Capture the cell that displays the provided text and extract its (X, Y) central coordinate. 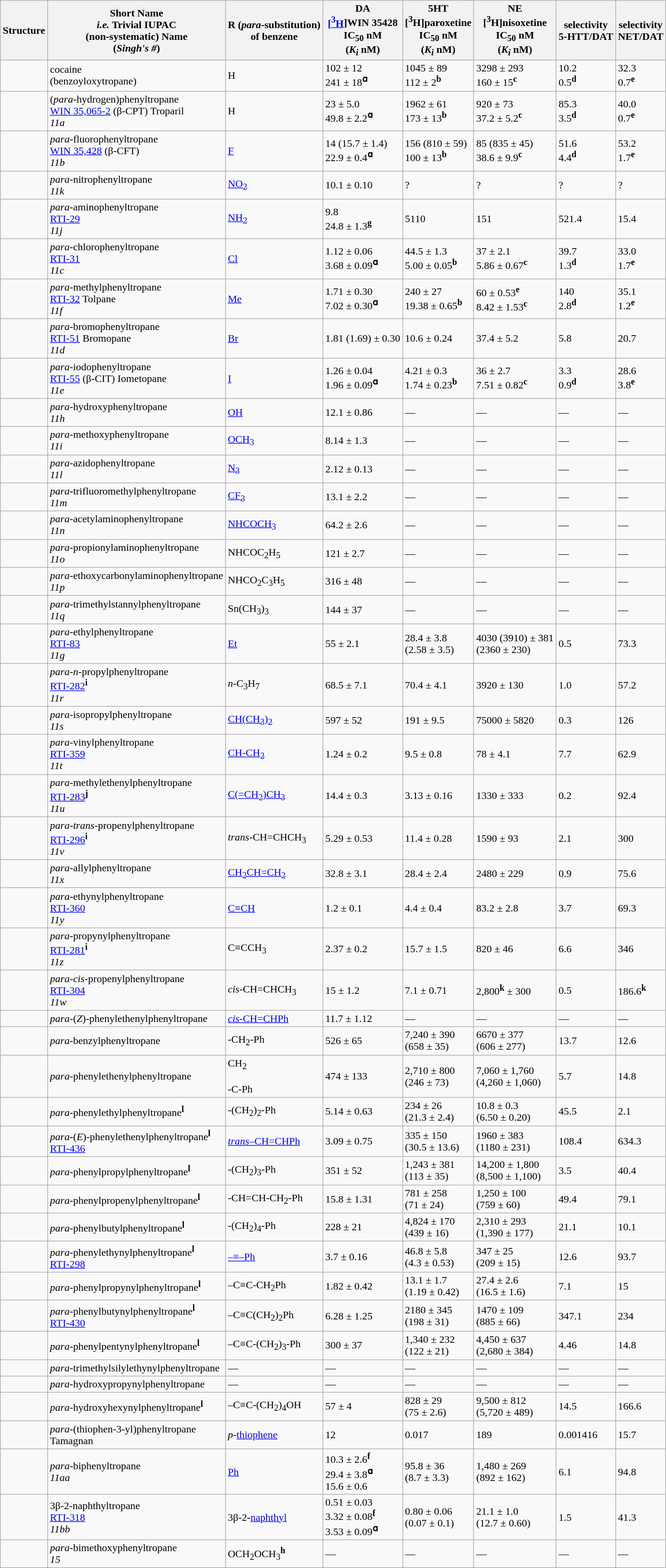
para-bromophenyltropaneRTI-51 Bromopane11d (137, 339)
cis-CH=CHCH3 (274, 990)
1.12 ± 0.063.68 ± 0.09ɑ (363, 259)
93.7 (640, 1257)
para-phenylpropenylphenyltropanel (137, 1199)
Br (274, 339)
0.3 (586, 721)
8.14 ± 1.3 (363, 441)
selectivity5-HTT/DAT (586, 30)
para-bimethoxyphenyltropane15 (137, 1554)
1470 ± 109(885 ± 66) (515, 1316)
521.4 (586, 219)
12 (363, 1435)
12.1 ± 0.86 (363, 412)
37.4 ± 5.2 (515, 339)
3298 ± 293160 ± 15c (515, 76)
1,250 ± 100(759 ± 60) (515, 1199)
Short Namei.e. Trivial IUPAC(non-systematic) Name(Singh's #) (137, 30)
49.4 (586, 1199)
1960 ± 383(1180 ± 231) (515, 1141)
144 ± 37 (363, 610)
para-phenylpropylphenyltropanel (137, 1171)
1.24 ± 0.2 (363, 754)
1.81 (1.69) ± 0.30 (363, 339)
–C≡C-(CH2)3-Ph (274, 1345)
(para-hydrogen)phenyltropaneWIN 35,065-2 (β-CPT) Troparil11a (137, 111)
5.14 ± 0.63 (363, 1111)
2180 ± 345(198 ± 31) (438, 1316)
40.00.7e (640, 111)
57.2 (640, 685)
para-methoxyphenyltropane11i (137, 441)
62.9 (640, 754)
para-hydroxypropynylphenyltropane (137, 1384)
347.1 (586, 1316)
108.4 (586, 1141)
300 ± 37 (363, 1345)
para-phenylbutynylphenyltropanelRTI-430 (137, 1316)
10.8 ± 0.3(6.50 ± 0.20) (515, 1111)
351 ± 52 (363, 1171)
7.1 ± 0.71 (438, 990)
para-hydroxyphenyltropane11h (137, 412)
0.51 ± 0.033.32 ± 0.08f3.53 ± 0.09ɑ (363, 1517)
4.46 (586, 1345)
–C≡C-(CH2)4OH (274, 1406)
55 ± 2.1 (363, 643)
para-n-propylphenyltropaneRTI-282i11r (137, 685)
1330 ± 333 (515, 796)
para-(E)-phenylethenylphenyltropanelRTI-436 (137, 1141)
335 ± 150(30.5 ± 13.6) (438, 1141)
OCH3 (274, 441)
trans–CH=CHPh (274, 1141)
75000 ± 5820 (515, 721)
79.1 (640, 1199)
21.1 ± 1.0(12.7 ± 0.60) (515, 1517)
p-thiophene (274, 1435)
para-iodophenyltropaneRTI-55 (β-CIT) Iometopane11e (137, 378)
78 ± 4.1 (515, 754)
15.8 ± 1.31 (363, 1199)
1,340 ± 232(122 ± 21) (438, 1345)
Me (274, 299)
15.7 (640, 1435)
para-isopropylphenyltropane11s (137, 721)
C≡CH (274, 908)
15 (640, 1286)
0.017 (438, 1435)
1.2 ± 0.1 (363, 908)
3.13 ± 0.16 (438, 796)
-CH2-Ph (274, 1041)
1.71 ± 0.307.02 ± 0.30ɑ (363, 299)
para-acetylaminophenyltropane11n (137, 525)
15 ± 1.2 (363, 990)
CF3 (274, 497)
60 ± 0.53e8.42 ± 1.53c (515, 299)
1590 ± 93 (515, 838)
5HT[3H]paroxetineIC50 nM(Ki nM) (438, 30)
121 ± 2.7 (363, 553)
2480 ± 229 (515, 874)
para-nitrophenyltropane11k (137, 185)
para-trimethylstannylphenyltropane11q (137, 610)
15.4 (640, 219)
CH-CH2 (274, 754)
para-phenylpropynylphenyltropanel (137, 1286)
–≡–Ph (274, 1257)
45.5 (586, 1111)
828 ± 29(75 ± 2.6) (438, 1406)
39.71.3d (586, 259)
5.7 (586, 1076)
5.8 (586, 339)
OH (274, 412)
CH2CH=CH2 (274, 874)
189 (515, 1435)
11.7 ± 1.12 (363, 1018)
186.6k (640, 990)
3.5 (586, 1171)
156 (810 ± 59)100 ± 13b (438, 151)
2,800k ± 300 (515, 990)
1402.8d (586, 299)
37 ± 2.15.86 ± 0.67c (515, 259)
3.09 ± 0.75 (363, 1141)
1962 ± 61173 ± 13b (438, 111)
2.12 ± 0.13 (363, 469)
240 ± 2719.38 ± 0.65b (438, 299)
para-(Z)-phenylethenylphenyltropane (137, 1018)
28.63.8e (640, 378)
64.2 ± 2.6 (363, 525)
para-azidophenyltropane11l (137, 469)
n-C3H7 (274, 685)
para-methylphenyltropaneRTI-32 Tolpane11f (137, 299)
6.6 (586, 949)
191 ± 9.5 (438, 721)
-(CH2)3-Ph (274, 1171)
para-allylphenyltropane11x (137, 874)
0.80 ± 0.06(0.07 ± 0.1) (438, 1517)
57 ± 4 (363, 1406)
9.5 ± 0.8 (438, 754)
0.9 (586, 874)
102 ± 12241 ± 18ɑ (363, 76)
46.8 ± 5.8(4.3 ± 0.53) (438, 1257)
4030 (3910) ± 381(2360 ± 230) (515, 643)
–C≡C(CH2)2Ph (274, 1316)
3.30.9d (586, 378)
C≡CCH3 (274, 949)
NHCOC2H5 (274, 553)
3920 ± 130 (515, 685)
1.5 (586, 1517)
6.1 (586, 1471)
51.64.4d (586, 151)
para-hydroxyhexynylphenyltropanel (137, 1406)
Cl (274, 259)
32.30.7e (640, 76)
OCH2OCH3h (274, 1554)
83.2 ± 2.8 (515, 908)
–C≡C-CH2Ph (274, 1286)
21.1 (586, 1227)
F (274, 151)
para-trifluoromethylphenyltropane11m (137, 497)
cis-CH=CHPh (274, 1018)
para-trans-propenylphenyltropaneRTI-296i11v (137, 838)
13.7 (586, 1041)
781 ± 258(71 ± 24) (438, 1199)
28.4 ± 3.8(2.58 ± 3.5) (438, 643)
75.6 (640, 874)
13.1 ± 2.2 (363, 497)
para-fluorophenyltropaneWIN 35,428 (β-CFT)11b (137, 151)
Et (274, 643)
trans-CH=CHCH3 (274, 838)
4.4 ± 0.4 (438, 908)
920 ± 7337.2 ± 5.2c (515, 111)
1.0 (586, 685)
228 ± 21 (363, 1227)
6670 ± 377(606 ± 277) (515, 1041)
0.2 (586, 796)
85.33.5d (586, 111)
R (para-substitution)of benzene (274, 30)
300 (640, 838)
para-biphenyltropane11aa (137, 1471)
13.1 ± 1.7(1.19 ± 0.42) (438, 1286)
0.001416 (586, 1435)
selectivityNET/DAT (640, 30)
4,450 ± 637(2,680 ± 384) (515, 1345)
CH(CH3)2 (274, 721)
cocaine(benzoyloxytropane) (137, 76)
95.8 ± 36(8.7 ± 3.3) (438, 1471)
14 (15.7 ± 1.4)22.9 ± 0.4ɑ (363, 151)
7.1 (586, 1286)
para-trimethylsilylethynylphenyltropane (137, 1368)
para-ethoxycarbonylaminophenyltropane11p (137, 581)
7,060 ± 1,760(4,260 ± 1,060) (515, 1076)
I (274, 378)
Sn(CH3)3 (274, 610)
para-methylethenylphenyltropaneRTI-283j11u (137, 796)
68.5 ± 7.1 (363, 685)
33.01.7e (640, 259)
14.5 (586, 1406)
2.37 ± 0.2 (363, 949)
para-chlorophenyltropaneRTI-3111c (137, 259)
10.1 (640, 1227)
53.21.7e (640, 151)
2,710 ± 800(246 ± 73) (438, 1076)
para-benzylphenyltropane (137, 1041)
346 (640, 949)
11.4 ± 0.28 (438, 838)
28.4 ± 2.4 (438, 874)
para-aminophenyltropaneRTI-2911j (137, 219)
para-phenylethylphenyltropanel (137, 1111)
526 ± 65 (363, 1041)
para-phenylpentynylphenyltropanel (137, 1345)
C(=CH2)CH3 (274, 796)
32.8 ± 3.1 (363, 874)
-(CH2)4-Ph (274, 1227)
92.4 (640, 796)
10.1 ± 0.10 (363, 185)
Ph (274, 1471)
347 ± 25(209 ± 15) (515, 1257)
20.7 (640, 339)
3.7 ± 0.16 (363, 1257)
166.6 (640, 1406)
1045 ± 89112 ± 2b (438, 76)
10.3 ± 2.6f29.4 ± 3.8ɑ15.6 ± 0.6 (363, 1471)
234 (640, 1316)
para-(thiophen-3-yl)phenyltropaneTamagnan (137, 1435)
9,500 ± 812(5,720 ± 489) (515, 1406)
474 ± 133 (363, 1076)
CH2-C-Ph (274, 1076)
NO2 (274, 185)
14.4 ± 0.3 (363, 796)
1.26 ± 0.041.96 ± 0.09ɑ (363, 378)
4,824 ± 170(439 ± 16) (438, 1227)
44.5 ± 1.35.00 ± 0.05b (438, 259)
94.8 (640, 1471)
597 ± 52 (363, 721)
NHCO2C3H5 (274, 581)
para-phenylethenylphenyltropane (137, 1076)
23 ± 5.049.8 ± 2.2ɑ (363, 111)
15.7 ± 1.5 (438, 949)
4.21 ± 0.31.74 ± 0.23b (438, 378)
para-phenylethynylphenyltropanelRTI-298 (137, 1257)
27.4 ± 2.6(16.5 ± 1.6) (515, 1286)
5110 (438, 219)
85 (835 ± 45)38.6 ± 9.9c (515, 151)
6.28 ± 1.25 (363, 1316)
234 ± 26(21.3 ± 2.4) (438, 1111)
7.7 (586, 754)
NHCOCH3 (274, 525)
70.4 ± 4.1 (438, 685)
para-phenylbutylphenyltropanel (137, 1227)
para-propynylphenyltropaneRTI-281i11z (137, 949)
para-cis-propenylphenyltropaneRTI-30411w (137, 990)
5.29 ± 0.53 (363, 838)
14,200 ± 1,800(8,500 ± 1,100) (515, 1171)
NE[3H]nisoxetineIC50 nM(Ki nM) (515, 30)
10.6 ± 0.24 (438, 339)
820 ± 46 (515, 949)
3.7 (586, 908)
3β-2-naphthyltropaneRTI-31811bb (137, 1517)
73.3 (640, 643)
41.3 (640, 1517)
2,310 ± 293(1,390 ± 177) (515, 1227)
-(CH2)2-Ph (274, 1111)
35.11.2e (640, 299)
151 (515, 219)
9.824.8 ± 1.3g (363, 219)
126 (640, 721)
para-ethynylphenyltropaneRTI-36011y (137, 908)
NH2 (274, 219)
1.82 ± 0.42 (363, 1286)
3β-2-naphthyl (274, 1517)
10.20.5d (586, 76)
para-propionylaminophenyltropane11o (137, 553)
40.4 (640, 1171)
7,240 ± 390(658 ± 35) (438, 1041)
69.3 (640, 908)
N3 (274, 469)
Structure (24, 30)
1,243 ± 381(113 ± 35) (438, 1171)
para-ethylphenyltropaneRTI-8311g (137, 643)
1,480 ± 269(892 ± 162) (515, 1471)
para-vinylphenyltropaneRTI-35911t (137, 754)
316 ± 48 (363, 581)
634.3 (640, 1141)
-CH=CH-CH2-Ph (274, 1199)
DA[3H]WIN 35428IC50 nM(Ki nM) (363, 30)
36 ± 2.77.51 ± 0.82c (515, 378)
